Scan for the cell matching the given text and deliver its [x, y] coordinate at center. 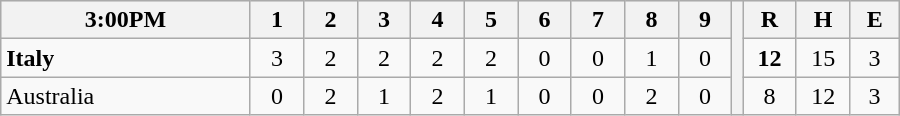
R [770, 20]
6 [544, 20]
5 [490, 20]
Australia [126, 96]
3:00PM [126, 20]
4 [438, 20]
Italy [126, 58]
9 [704, 20]
15 [823, 58]
E [874, 20]
H [823, 20]
7 [598, 20]
